Return [x, y] of the center of cell containing provided text 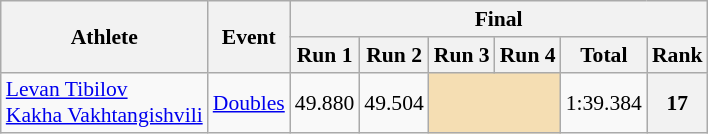
Run 1 [324, 55]
Run 3 [462, 55]
Run 2 [394, 55]
Run 4 [528, 55]
Final [499, 19]
Event [249, 36]
49.880 [324, 102]
Rank [678, 55]
Athlete [104, 36]
Levan TibilovKakha Vakhtangishvili [104, 102]
49.504 [394, 102]
Total [604, 55]
17 [678, 102]
Doubles [249, 102]
1:39.384 [604, 102]
